Provide the (X, Y) coordinate of the cell's center where the given text is located.  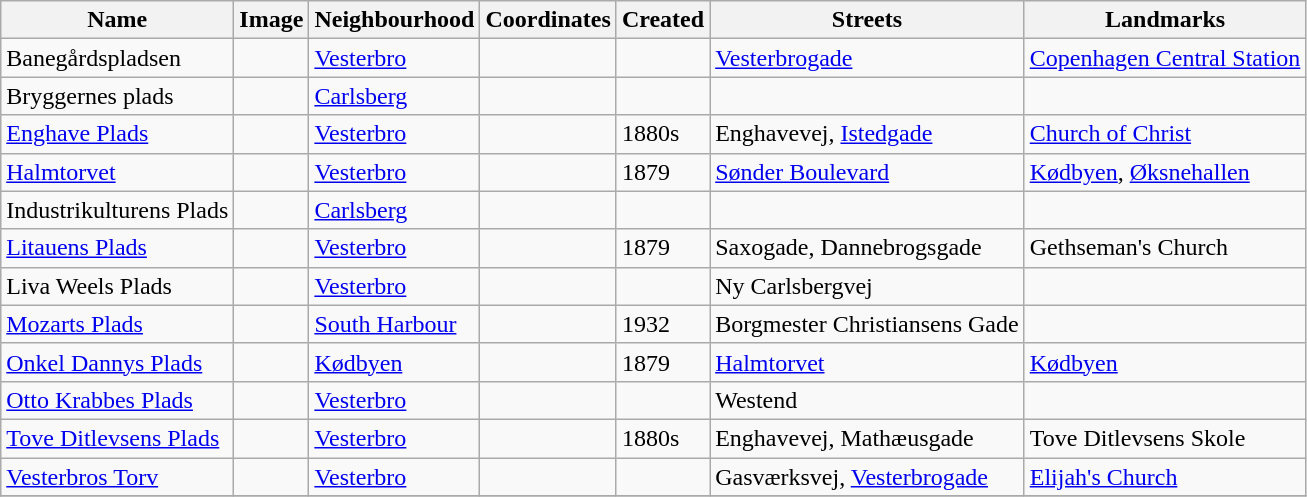
Vesterbros Torv (118, 477)
Tove Ditlevsens Skole (1165, 438)
Mozarts Plads (118, 324)
Landmarks (1165, 20)
Ny Carlsbergvej (868, 286)
Vesterbrogade (868, 58)
Borgmester Christiansens Gade (868, 324)
Gethseman's Church (1165, 248)
Sønder Boulevard (868, 172)
Litauens Plads (118, 248)
Westend (868, 400)
Otto Krabbes Plads (118, 400)
Copenhagen Central Station (1165, 58)
Enghave Plads (118, 134)
Industrikulturens Plads (118, 210)
Banegårdspladsen (118, 58)
Gasværksvej, Vesterbrogade (868, 477)
1932 (662, 324)
Name (118, 20)
Coordinates (548, 20)
Image (272, 20)
Enghavevej, Mathæusgade (868, 438)
South Harbour (394, 324)
Enghavevej, Istedgade (868, 134)
Created (662, 20)
Bryggernes plads (118, 96)
Kødbyen, Øksnehallen (1165, 172)
Church of Christ (1165, 134)
Elijah's Church (1165, 477)
Liva Weels Plads (118, 286)
Streets (868, 20)
Neighbourhood (394, 20)
Tove Ditlevsens Plads (118, 438)
Saxogade, Dannebrogsgade (868, 248)
Onkel Dannys Plads (118, 362)
